Locate the cell with the specified text and output its (X, Y) center coordinate. 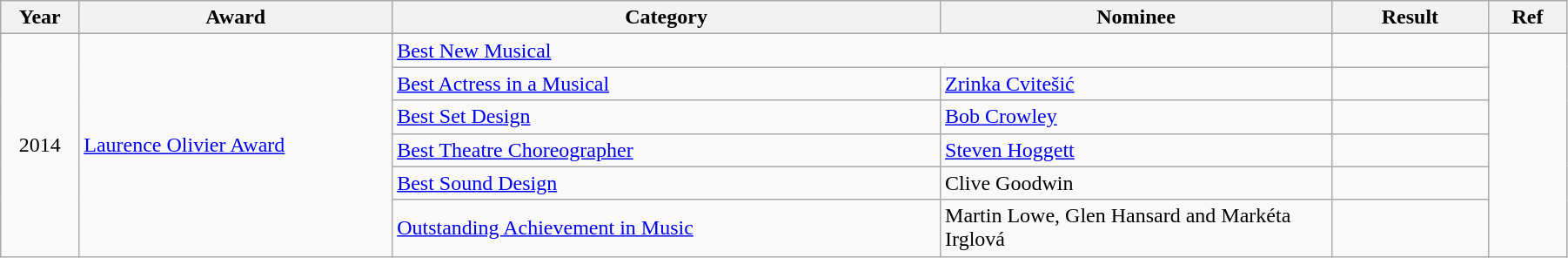
Outstanding Achievement in Music (667, 228)
Best Set Design (667, 117)
Nominee (1136, 17)
Category (667, 17)
Steven Hoggett (1136, 150)
Year (40, 17)
Martin Lowe, Glen Hansard and Markéta Irglová (1136, 228)
Clive Goodwin (1136, 183)
Award (236, 17)
Best Sound Design (667, 183)
2014 (40, 145)
Best Actress in a Musical (667, 84)
Zrinka Cvitešić (1136, 84)
Ref (1527, 17)
Bob Crowley (1136, 117)
Best New Musical (862, 51)
Best Theatre Choreographer (667, 150)
Laurence Olivier Award (236, 145)
Result (1410, 17)
